Extract the [x, y] coordinate from the center of the cell holding the provided text.  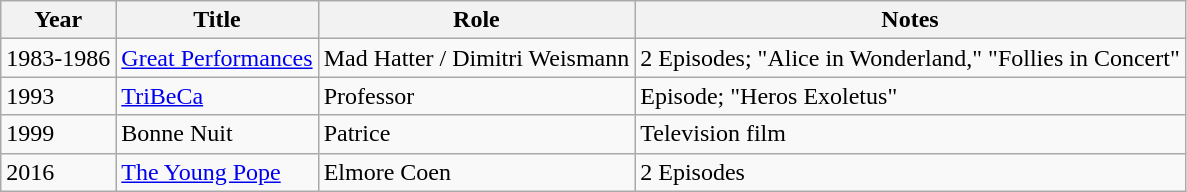
Professor [476, 96]
Notes [910, 20]
The Young Pope [217, 172]
Role [476, 20]
1993 [58, 96]
Television film [910, 134]
Title [217, 20]
Episode; "Heros Exoletus" [910, 96]
Bonne Nuit [217, 134]
2016 [58, 172]
Elmore Coen [476, 172]
2 Episodes; "Alice in Wonderland," "Follies in Concert" [910, 58]
2 Episodes [910, 172]
Mad Hatter / Dimitri Weismann [476, 58]
Year [58, 20]
1983-1986 [58, 58]
Patrice [476, 134]
Great Performances [217, 58]
TriBeCa [217, 96]
1999 [58, 134]
